For the text-containing cell, return its midpoint in [x, y] coordinate format. 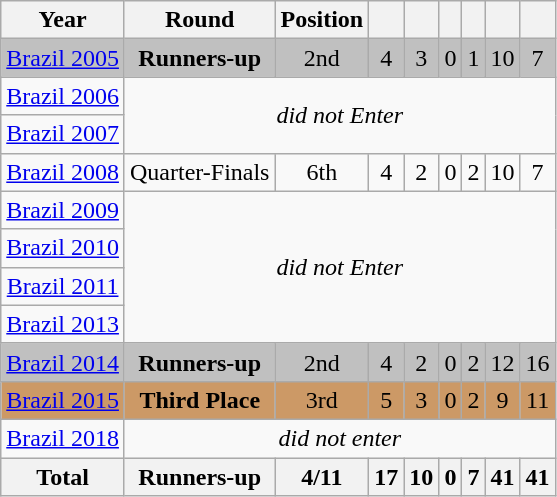
Brazil 2015 [63, 400]
5 [386, 400]
4/11 [322, 477]
Total [63, 477]
Brazil 2010 [63, 248]
Round [200, 20]
Position [322, 20]
16 [538, 362]
Brazil 2006 [63, 96]
Brazil 2011 [63, 286]
1 [474, 58]
Brazil 2005 [63, 58]
9 [502, 400]
Quarter-Finals [200, 172]
Brazil 2014 [63, 362]
17 [386, 477]
Third Place [200, 400]
12 [502, 362]
6th [322, 172]
Brazil 2009 [63, 210]
Brazil 2013 [63, 324]
11 [538, 400]
Brazil 2008 [63, 172]
Year [63, 20]
3rd [322, 400]
Brazil 2007 [63, 134]
Brazil 2018 [63, 438]
did not enter [340, 438]
